Extract the (X, Y) coordinate from the center of the cell holding the provided text.  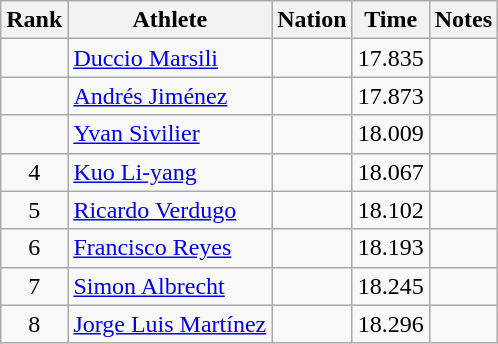
5 (34, 210)
Athlete (170, 20)
18.245 (390, 286)
Notes (463, 20)
18.102 (390, 210)
18.067 (390, 172)
8 (34, 324)
4 (34, 172)
Francisco Reyes (170, 248)
18.193 (390, 248)
Duccio Marsili (170, 58)
17.835 (390, 58)
Ricardo Verdugo (170, 210)
Simon Albrecht (170, 286)
Andrés Jiménez (170, 96)
Yvan Sivilier (170, 134)
Kuo Li-yang (170, 172)
7 (34, 286)
Nation (312, 20)
6 (34, 248)
Time (390, 20)
18.296 (390, 324)
Rank (34, 20)
18.009 (390, 134)
17.873 (390, 96)
Jorge Luis Martínez (170, 324)
